For the text-containing cell, return its midpoint in (X, Y) coordinate format. 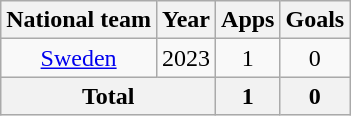
2023 (186, 58)
Goals (315, 20)
Total (108, 96)
National team (79, 20)
Year (186, 20)
Sweden (79, 58)
Apps (248, 20)
